Output the (X, Y) coordinate of the center of the cell containing the given text.  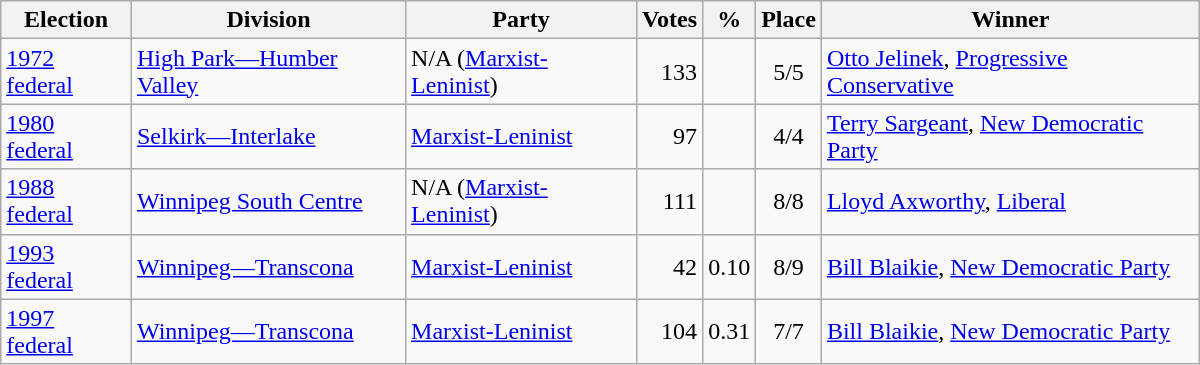
7/7 (789, 332)
42 (669, 266)
% (730, 20)
Winner (1010, 20)
Place (789, 20)
Lloyd Axworthy, Liberal (1010, 202)
1972 federal (66, 72)
1997 federal (66, 332)
Election (66, 20)
Terry Sargeant, New Democratic Party (1010, 136)
4/4 (789, 136)
97 (669, 136)
133 (669, 72)
High Park—Humber Valley (268, 72)
Otto Jelinek, Progressive Conservative (1010, 72)
Division (268, 20)
0.10 (730, 266)
Party (522, 20)
8/8 (789, 202)
Selkirk—Interlake (268, 136)
8/9 (789, 266)
0.31 (730, 332)
104 (669, 332)
1980 federal (66, 136)
1988 federal (66, 202)
5/5 (789, 72)
Winnipeg South Centre (268, 202)
111 (669, 202)
Votes (669, 20)
1993 federal (66, 266)
